Find where the given text appears and provide that cell's center as (X, Y) coordinate. 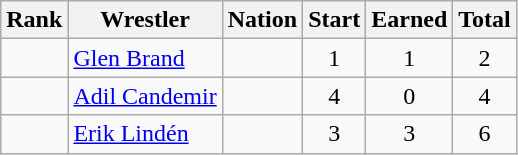
Total (485, 20)
Erik Lindén (145, 134)
Start (334, 20)
Earned (410, 20)
Glen Brand (145, 58)
Nation (262, 20)
Adil Candemir (145, 96)
6 (485, 134)
Rank (34, 20)
0 (410, 96)
Wrestler (145, 20)
2 (485, 58)
